From the cell containing the given text, extract its center point as [X, Y] coordinate. 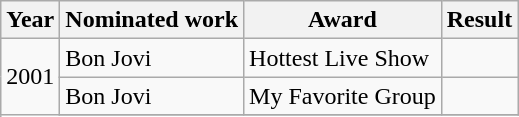
Award [343, 20]
Year [30, 20]
Result [479, 20]
Nominated work [152, 20]
Hottest Live Show [343, 58]
My Favorite Group [343, 96]
2001 [30, 77]
